For the text-containing cell, return its midpoint in (X, Y) coordinate format. 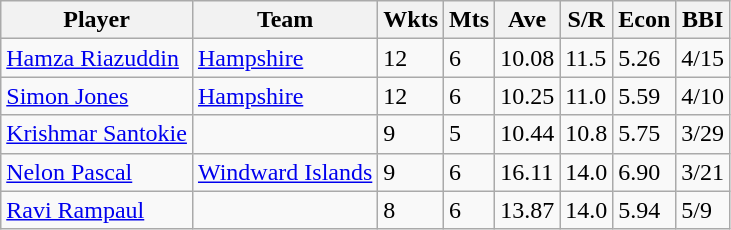
Ravi Rampaul (97, 210)
6.90 (644, 172)
Ave (528, 20)
3/29 (703, 134)
10.08 (528, 58)
S/R (586, 20)
8 (411, 210)
Windward Islands (284, 172)
11.0 (586, 96)
Econ (644, 20)
5.75 (644, 134)
5.59 (644, 96)
4/10 (703, 96)
10.44 (528, 134)
Player (97, 20)
16.11 (528, 172)
5/9 (703, 210)
Hamza Riazuddin (97, 58)
5 (470, 134)
Krishmar Santokie (97, 134)
Nelon Pascal (97, 172)
BBI (703, 20)
13.87 (528, 210)
Wkts (411, 20)
5.94 (644, 210)
3/21 (703, 172)
10.25 (528, 96)
4/15 (703, 58)
5.26 (644, 58)
Simon Jones (97, 96)
11.5 (586, 58)
10.8 (586, 134)
Team (284, 20)
Mts (470, 20)
